Locate the cell with the specified text and output its (X, Y) center coordinate. 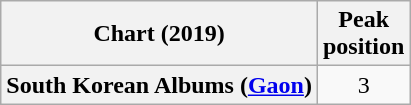
3 (363, 85)
Chart (2019) (160, 34)
Peakposition (363, 34)
South Korean Albums (Gaon) (160, 85)
